Search for the cell housing the specified text and yield its [x, y] center coordinate. 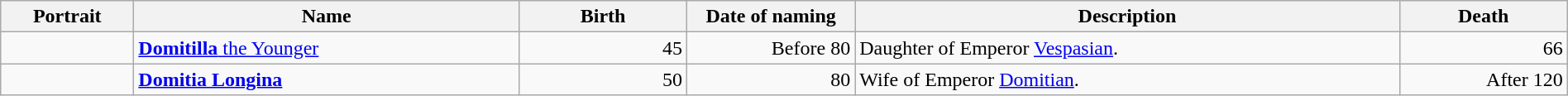
50 [604, 79]
Death [1484, 17]
Before 80 [771, 48]
Domitia Longina [327, 79]
Daughter of Emperor Vespasian. [1127, 48]
Wife of Emperor Domitian. [1127, 79]
80 [771, 79]
45 [604, 48]
After 120 [1484, 79]
Name [327, 17]
Portrait [68, 17]
Birth [604, 17]
Description [1127, 17]
66 [1484, 48]
Date of naming [771, 17]
Domitilla the Younger [327, 48]
